Provide the (X, Y) coordinate of the cell's center where the given text is located.  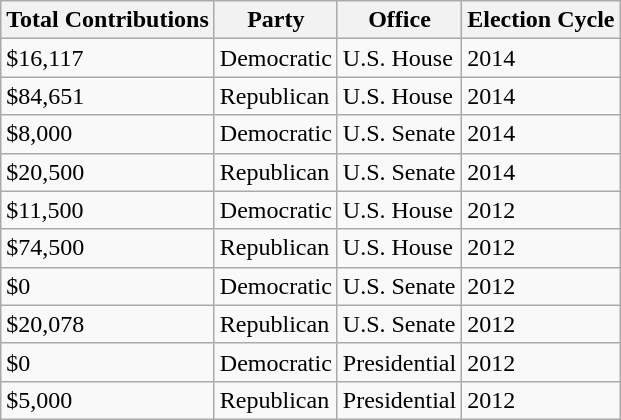
$11,500 (108, 210)
Office (399, 20)
Election Cycle (541, 20)
$20,078 (108, 324)
$84,651 (108, 96)
Party (276, 20)
$20,500 (108, 172)
$16,117 (108, 58)
$74,500 (108, 248)
$5,000 (108, 400)
$8,000 (108, 134)
Total Contributions (108, 20)
